Extract the (X, Y) coordinate from the center of the cell holding the provided text.  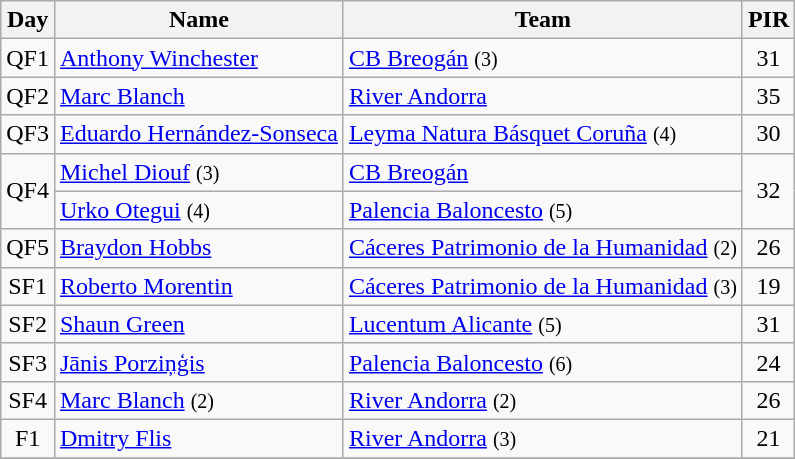
Shaun Green (198, 324)
35 (768, 96)
Name (198, 20)
River Andorra (542, 96)
30 (768, 134)
SF4 (28, 400)
QF4 (28, 191)
Cáceres Patrimonio de la Humanidad (2) (542, 248)
Eduardo Hernández-Sonseca (198, 134)
Leyma Natura Básquet Coruña (4) (542, 134)
Dmitry Flis (198, 438)
SF1 (28, 286)
Jānis Porziņģis (198, 362)
Braydon Hobbs (198, 248)
SF3 (28, 362)
F1 (28, 438)
QF3 (28, 134)
Michel Diouf (3) (198, 172)
CB Breogán (3) (542, 58)
Roberto Morentin (198, 286)
Marc Blanch (2) (198, 400)
Marc Blanch (198, 96)
QF5 (28, 248)
QF2 (28, 96)
32 (768, 191)
River Andorra (3) (542, 438)
19 (768, 286)
Anthony Winchester (198, 58)
SF2 (28, 324)
Day (28, 20)
River Andorra (2) (542, 400)
PIR (768, 20)
Team (542, 20)
QF1 (28, 58)
21 (768, 438)
Palencia Baloncesto (5) (542, 210)
CB Breogán (542, 172)
Palencia Baloncesto (6) (542, 362)
Lucentum Alicante (5) (542, 324)
Urko Otegui (4) (198, 210)
Cáceres Patrimonio de la Humanidad (3) (542, 286)
24 (768, 362)
